Detect which cell encompasses the target text, then output its (x, y) center coordinate. 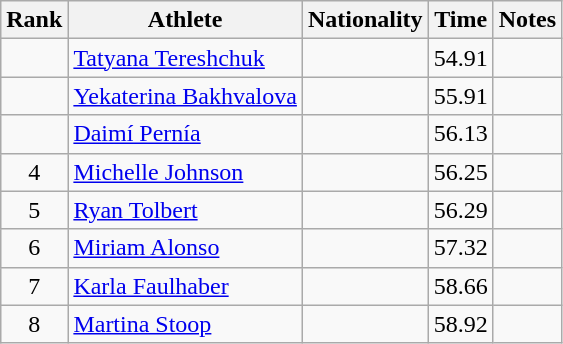
Miriam Alonso (186, 248)
Daimí Pernía (186, 134)
5 (34, 210)
Rank (34, 20)
Martina Stoop (186, 324)
Michelle Johnson (186, 172)
Nationality (365, 20)
56.13 (460, 134)
55.91 (460, 96)
Notes (527, 20)
56.25 (460, 172)
Time (460, 20)
57.32 (460, 248)
Ryan Tolbert (186, 210)
Tatyana Tereshchuk (186, 58)
Athlete (186, 20)
54.91 (460, 58)
7 (34, 286)
6 (34, 248)
58.92 (460, 324)
56.29 (460, 210)
58.66 (460, 286)
8 (34, 324)
4 (34, 172)
Yekaterina Bakhvalova (186, 96)
Karla Faulhaber (186, 286)
